Search for the cell housing the specified text and yield its [X, Y] center coordinate. 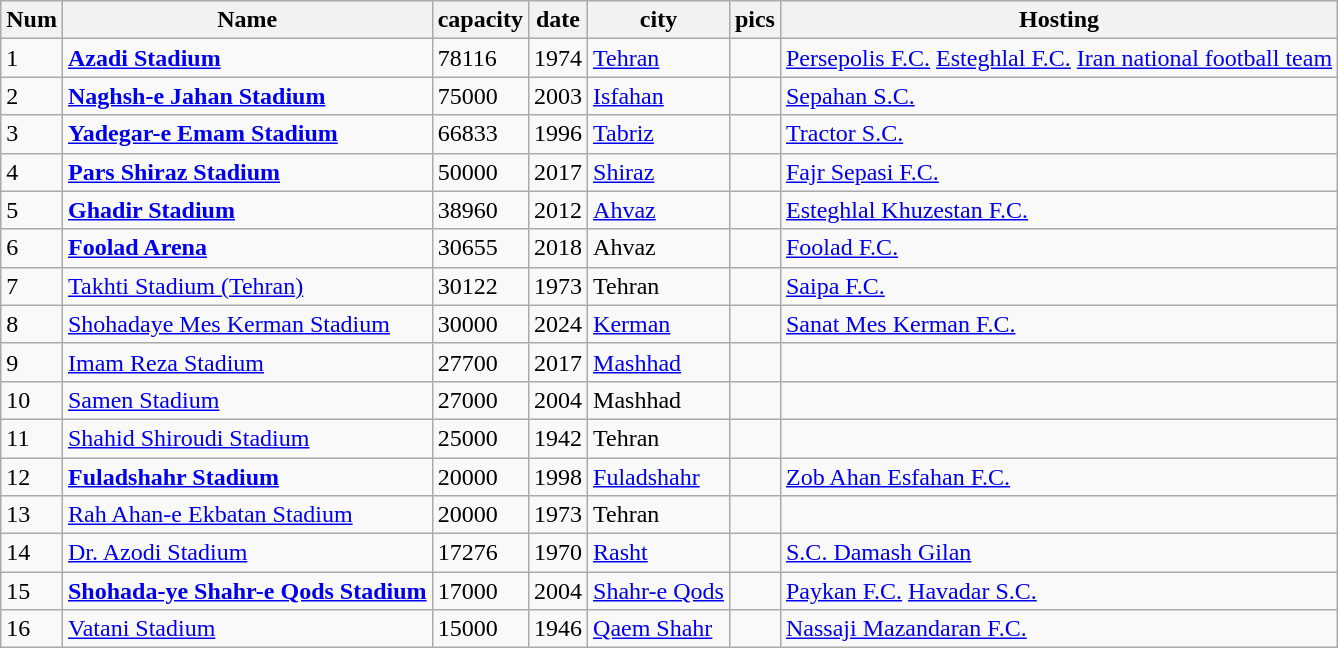
4 [32, 172]
1970 [558, 553]
Qaem Shahr [659, 629]
9 [32, 362]
Shahr-e Qods [659, 591]
Naghsh-e Jahan Stadium [247, 96]
Pars Shiraz Stadium [247, 172]
1974 [558, 58]
Foolad Arena [247, 248]
1998 [558, 477]
Azadi Stadium [247, 58]
16 [32, 629]
50000 [480, 172]
Fuladshahr [659, 477]
Tractor S.C. [1058, 134]
13 [32, 515]
8 [32, 324]
1942 [558, 438]
Vatani Stadium [247, 629]
30000 [480, 324]
Samen Stadium [247, 400]
Name [247, 20]
30655 [480, 248]
Sepahan S.C. [1058, 96]
3 [32, 134]
2024 [558, 324]
Esteghlal Khuzestan F.C. [1058, 210]
1946 [558, 629]
5 [32, 210]
Shohadaye Mes Kerman Stadium [247, 324]
Dr. Azodi Stadium [247, 553]
17000 [480, 591]
6 [32, 248]
Isfahan [659, 96]
Shohada-ye Shahr-e Qods Stadium [247, 591]
12 [32, 477]
2012 [558, 210]
Imam Reza Stadium [247, 362]
38960 [480, 210]
Shahid Shiroudi Stadium [247, 438]
Rah Ahan-e Ekbatan Stadium [247, 515]
11 [32, 438]
15 [32, 591]
Fajr Sepasi F.C. [1058, 172]
78116 [480, 58]
pics [754, 20]
2018 [558, 248]
Fuladshahr Stadium [247, 477]
Paykan F.C. Havadar S.C. [1058, 591]
Rasht [659, 553]
25000 [480, 438]
Sanat Mes Kerman F.C. [1058, 324]
14 [32, 553]
27000 [480, 400]
27700 [480, 362]
Tabriz [659, 134]
Persepolis F.C. Esteghlal F.C. Iran national football team [1058, 58]
Nassaji Mazandaran F.C. [1058, 629]
Zob Ahan Esfahan F.C. [1058, 477]
Kerman [659, 324]
17276 [480, 553]
Hosting [1058, 20]
15000 [480, 629]
7 [32, 286]
2 [32, 96]
capacity [480, 20]
Num [32, 20]
Ghadir Stadium [247, 210]
Shiraz [659, 172]
Saipa F.C. [1058, 286]
city [659, 20]
Foolad F.C. [1058, 248]
Takhti Stadium (Tehran) [247, 286]
75000 [480, 96]
Yadegar-e Emam Stadium [247, 134]
1 [32, 58]
date [558, 20]
10 [32, 400]
2003 [558, 96]
66833 [480, 134]
1996 [558, 134]
30122 [480, 286]
S.C. Damash Gilan [1058, 553]
